Detect which cell encompasses the target text, then output its (x, y) center coordinate. 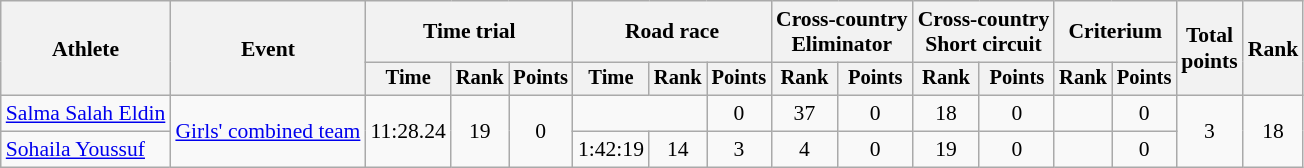
11:28.24 (408, 132)
Sohaila Youssuf (86, 150)
Cross-countryEliminator (842, 32)
Event (268, 48)
Time trial (468, 32)
37 (804, 114)
Girls' combined team (268, 132)
4 (804, 150)
Salma Salah Eldin (86, 114)
Road race (672, 32)
14 (678, 150)
Athlete (86, 48)
1:42:19 (611, 150)
Cross-countryShort circuit (984, 32)
Totalpoints (1210, 48)
Criterium (1115, 32)
